Provide the (X, Y) coordinate of the cell's center where the given text is located.  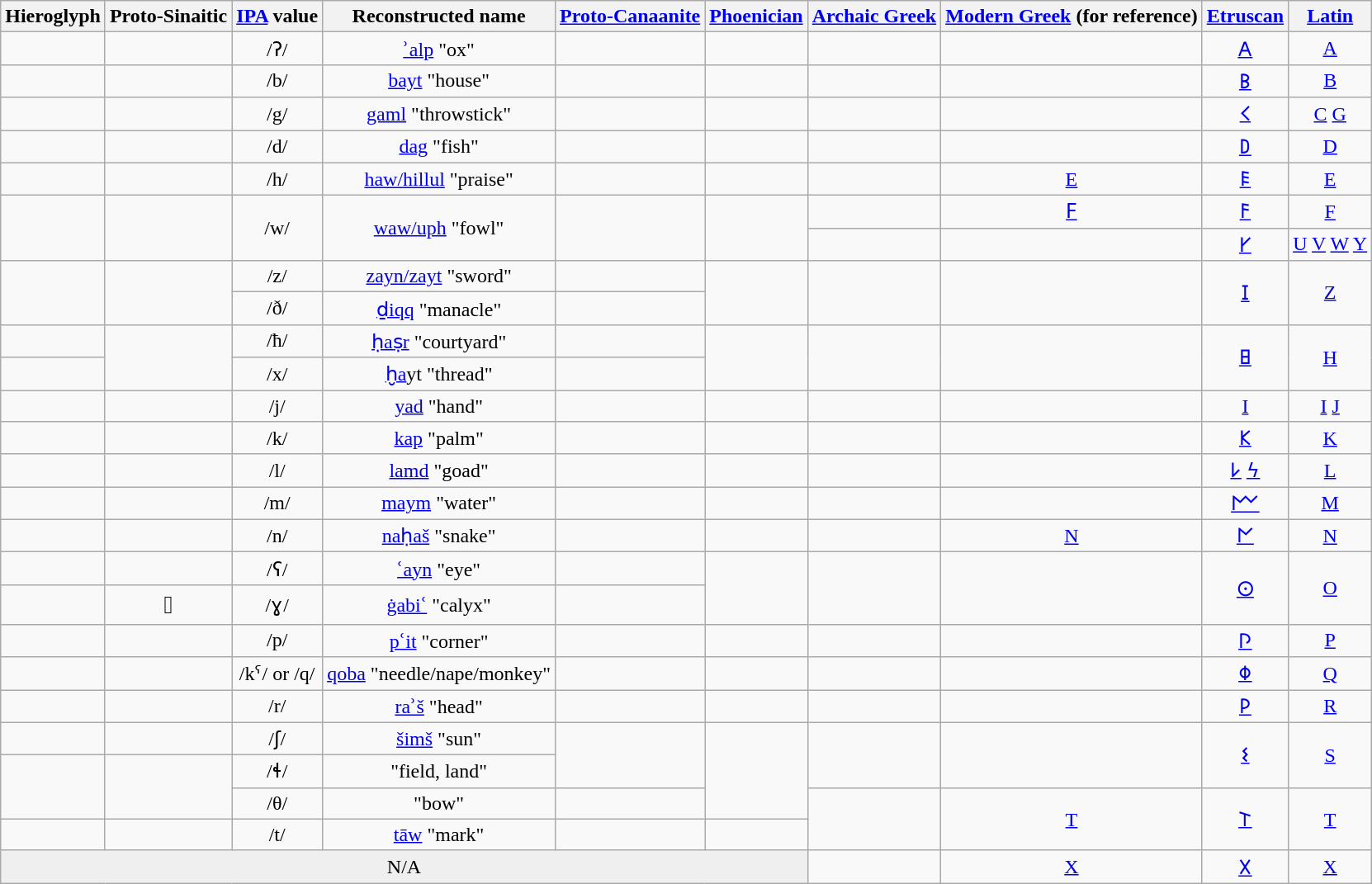
/k/ (277, 438)
𐌄 (1245, 179)
B (1331, 81)
𐌌 (1245, 503)
/ʕ/ (277, 569)
I J (1331, 405)
/r/ (277, 707)
raʾš "head" (439, 707)
Χ (1072, 867)
zayn/zayt "sword" (439, 277)
tāw "mark" (439, 834)
𐌂 (1245, 114)
H (1331, 357)
𐌃 (1245, 147)
"field, land" (439, 772)
𐌏 (1245, 589)
/ʔ/ (277, 49)
/ħ/ (277, 341)
Τ (1072, 819)
/w/ (277, 228)
𐌓 (1245, 707)
𐌆 (1245, 293)
yad "hand" (439, 405)
Latin (1331, 17)
ḏiqq "manacle" (439, 309)
/ð/ (277, 309)
𐌍 (1245, 536)
haw/hillul "praise" (439, 179)
/ɣ/ (277, 604)
𐌔 (1245, 754)
Archaic Greek (873, 17)
A (1331, 49)
Modern Greek (for reference) (1072, 17)
/θ/ (277, 803)
dag "fish" (439, 147)
X (1331, 867)
Ϝ (1072, 212)
/p/ (277, 641)
/ʃ/ (277, 739)
bayt "house" (439, 81)
𐌕 (1245, 819)
E (1331, 179)
P (1331, 641)
IPA value (277, 17)
Phoenician (756, 17)
𐌀 (1245, 49)
gaml "throwstick" (439, 114)
Proto-Sinaitic (168, 17)
I (1245, 405)
pʿit "corner" (439, 641)
maym "water" (439, 503)
šimš "sun" (439, 739)
lamd "goad" (439, 470)
ḥaṣr "courtyard" (439, 341)
Reconstructed name (439, 17)
naḥaš "snake" (439, 536)
𓎛 (168, 604)
Q (1331, 674)
Z (1331, 293)
R (1331, 707)
waw/uph "fowl" (439, 228)
ḫayt "thread" (439, 374)
/n/ (277, 536)
/l/ (277, 470)
ʿayn "eye" (439, 569)
Etruscan (1245, 17)
/g/ (277, 114)
/t/ (277, 834)
Ε (1072, 179)
/j/ (277, 405)
/kˤ/ or /q/ (277, 674)
N/A (405, 867)
U V W Y (1331, 244)
𐌅 (1245, 212)
M (1331, 503)
𐌘 (1245, 674)
O (1331, 589)
T (1331, 819)
𐌇 (1245, 357)
/ɬ/ (277, 772)
S (1331, 754)
L (1331, 470)
/z/ (277, 277)
Proto-Canaanite (631, 17)
𐌗 (1245, 867)
𐌐 (1245, 641)
Ν (1072, 536)
𐌁 (1245, 81)
Hieroglyph (53, 17)
𐌊 (1245, 438)
ġabiʿ "calyx" (439, 604)
/b/ (277, 81)
qoba "needle/nape/monkey" (439, 674)
/x/ (277, 374)
/m/ (277, 503)
/d/ (277, 147)
"bow" (439, 803)
𐌖 (1245, 244)
F (1331, 212)
/h/ (277, 179)
ʾalp "ox" (439, 49)
kap "palm" (439, 438)
D (1331, 147)
K (1331, 438)
𐌋 ϟ (1245, 470)
N (1331, 536)
C G (1331, 114)
